Provide the (x, y) coordinate of the cell's center where the given text is located.  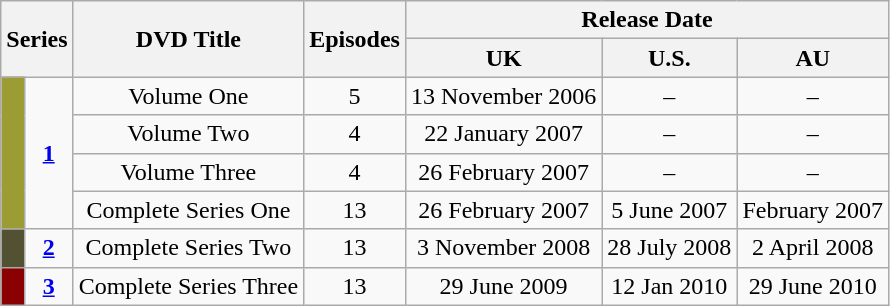
Volume Three (188, 172)
29 June 2010 (813, 286)
AU (813, 58)
Episodes (355, 39)
Complete Series Two (188, 248)
3 November 2008 (503, 248)
Volume One (188, 96)
Complete Series Three (188, 286)
22 January 2007 (503, 134)
5 (355, 96)
3 (48, 286)
2 April 2008 (813, 248)
1 (48, 153)
February 2007 (813, 210)
Volume Two (188, 134)
DVD Title (188, 39)
Complete Series One (188, 210)
13 November 2006 (503, 96)
5 June 2007 (670, 210)
29 June 2009 (503, 286)
UK (503, 58)
U.S. (670, 58)
12 Jan 2010 (670, 286)
Series (37, 39)
Release Date (646, 20)
28 July 2008 (670, 248)
2 (48, 248)
